Determine the [X, Y] coordinate at the center of the cell enclosing the given text.  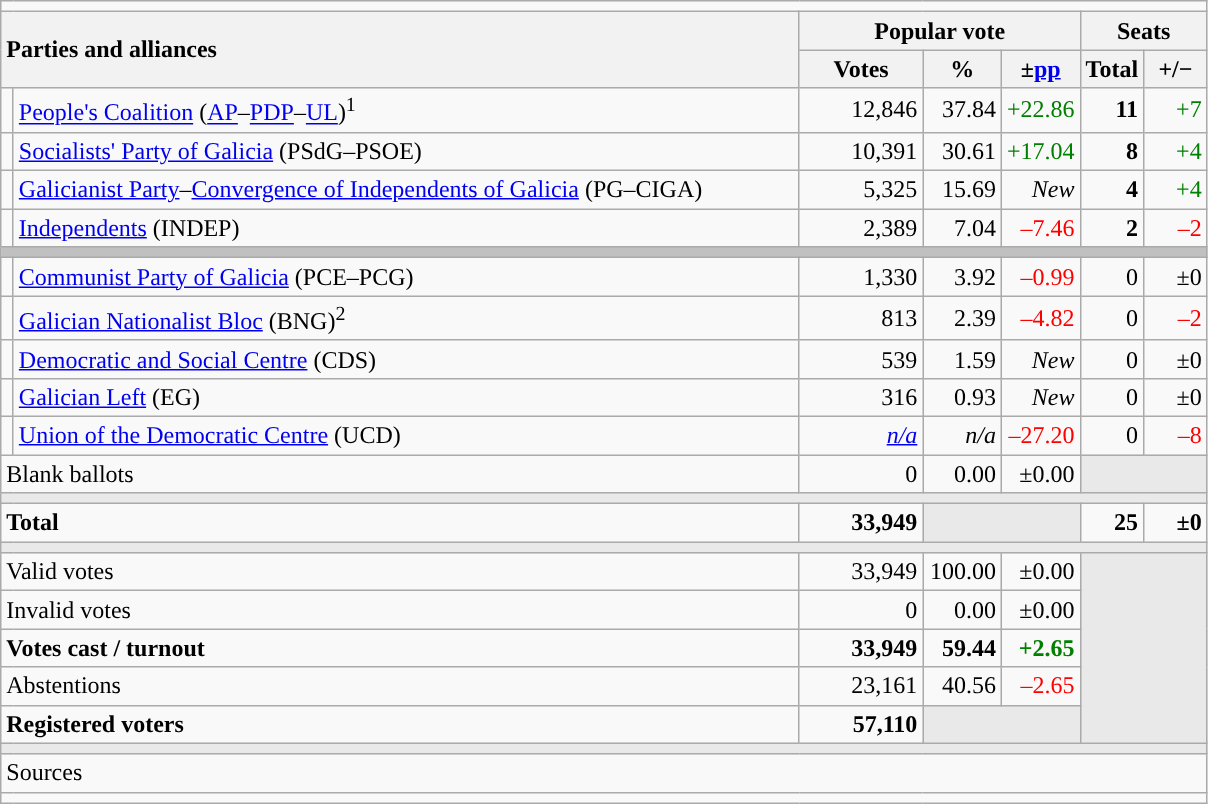
Galicianist Party–Convergence of Independents of Galicia (PG–CIGA) [406, 190]
8 [1112, 151]
Parties and alliances [400, 50]
7.04 [962, 228]
15.69 [962, 190]
40.56 [962, 686]
57,110 [861, 724]
2.39 [962, 318]
–4.82 [1040, 318]
100.00 [962, 572]
–2.65 [1040, 686]
813 [861, 318]
+17.04 [1040, 151]
37.84 [962, 110]
Independents (INDEP) [406, 228]
Galician Nationalist Bloc (BNG)2 [406, 318]
59.44 [962, 648]
10,391 [861, 151]
Democratic and Social Centre (CDS) [406, 359]
30.61 [962, 151]
Votes cast / turnout [400, 648]
Invalid votes [400, 610]
±pp [1040, 69]
+22.86 [1040, 110]
25 [1112, 523]
5,325 [861, 190]
People's Coalition (AP–PDP–UL)1 [406, 110]
11 [1112, 110]
Votes [861, 69]
2 [1112, 228]
23,161 [861, 686]
Union of the Democratic Centre (UCD) [406, 435]
12,846 [861, 110]
+2.65 [1040, 648]
Communist Party of Galicia (PCE–PCG) [406, 277]
1.59 [962, 359]
Valid votes [400, 572]
% [962, 69]
Socialists' Party of Galicia (PSdG–PSOE) [406, 151]
–27.20 [1040, 435]
1,330 [861, 277]
Galician Left (EG) [406, 397]
Registered voters [400, 724]
4 [1112, 190]
–8 [1176, 435]
–7.46 [1040, 228]
Blank ballots [400, 474]
2,389 [861, 228]
Sources [604, 773]
Popular vote [940, 31]
316 [861, 397]
Abstentions [400, 686]
+/− [1176, 69]
539 [861, 359]
3.92 [962, 277]
+7 [1176, 110]
Seats [1144, 31]
0.93 [962, 397]
–0.99 [1040, 277]
